From the cell containing the given text, extract its center point as [x, y] coordinate. 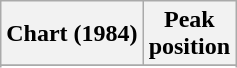
Chart (1984) [72, 34]
Peak position [189, 34]
